Detect which cell encompasses the target text, then output its (x, y) center coordinate. 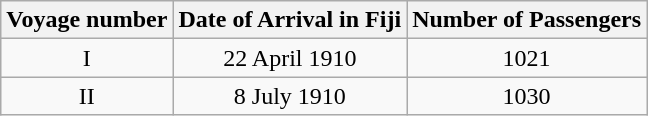
Voyage number (87, 20)
Date of Arrival in Fiji (290, 20)
II (87, 96)
22 April 1910 (290, 58)
I (87, 58)
1021 (527, 58)
1030 (527, 96)
8 July 1910 (290, 96)
Number of Passengers (527, 20)
